Pinpoint the cell where the given text exists, returning its [X, Y] midpoint coordinate. 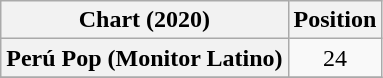
24 [335, 58]
Chart (2020) [144, 20]
Position [335, 20]
Perú Pop (Monitor Latino) [144, 58]
